From the cell containing the given text, extract its center point as (X, Y) coordinate. 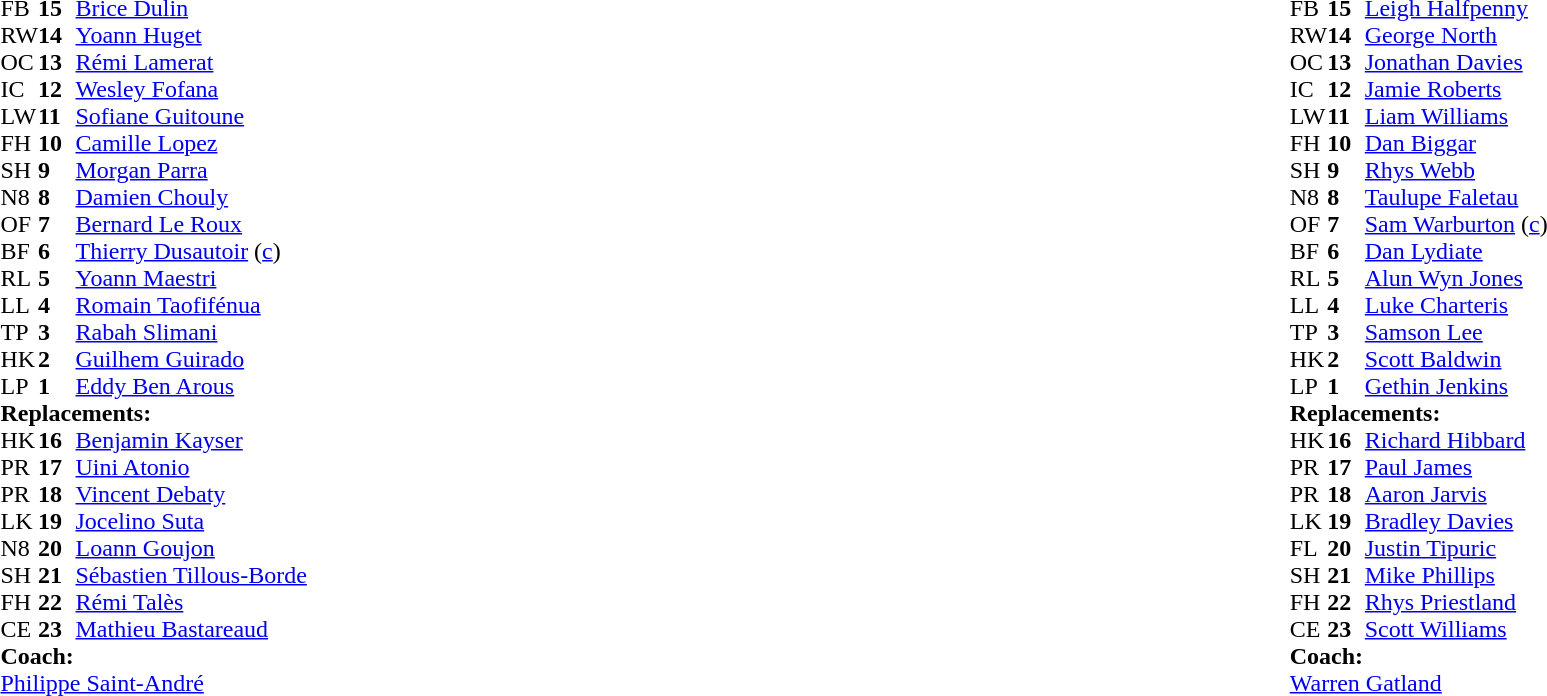
Sébastien Tillous-Borde (192, 576)
Rémi Talès (192, 602)
Bernard Le Roux (192, 224)
Romain Taofifénua (192, 306)
Yoann Huget (192, 36)
Eddy Ben Arous (192, 386)
Wesley Fofana (192, 90)
Thierry Dusautoir (c) (192, 252)
Jocelino Suta (192, 522)
Vincent Debaty (192, 494)
Uini Atonio (192, 468)
Yoann Maestri (192, 278)
Benjamin Kayser (192, 440)
Mathieu Bastareaud (192, 630)
Sofiane Guitoune (192, 116)
Rémi Lamerat (192, 62)
Loann Goujon (192, 548)
Coach: (153, 656)
Camille Lopez (192, 144)
FL (1309, 548)
Guilhem Guirado (192, 360)
Replacements: (153, 414)
Rabah Slimani (192, 332)
Morgan Parra (192, 170)
Damien Chouly (192, 198)
